Pinpoint the cell where the given text exists, returning its [X, Y] midpoint coordinate. 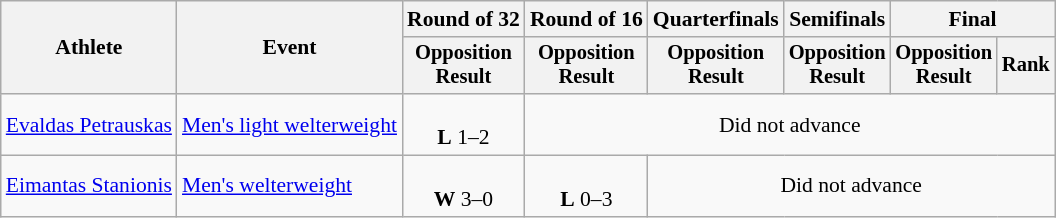
Men's welterweight [290, 186]
Round of 16 [586, 19]
Semifinals [838, 19]
Eimantas Stanionis [89, 186]
Event [290, 48]
L 0–3 [586, 186]
Rank [1026, 66]
Men's light welterweight [290, 124]
Round of 32 [464, 19]
Evaldas Petrauskas [89, 124]
L 1–2 [464, 124]
Athlete [89, 48]
Quarterfinals [716, 19]
Final [972, 19]
W 3–0 [464, 186]
